Output the [x, y] coordinate of the center of the cell containing the given text.  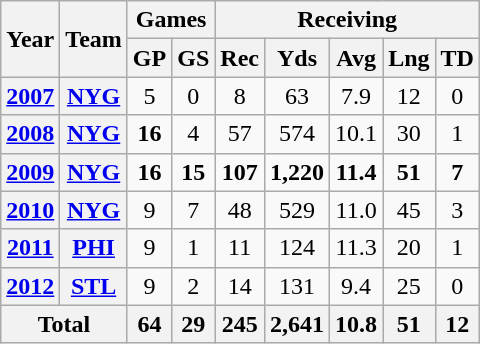
9.4 [356, 286]
11 [240, 248]
529 [298, 210]
8 [240, 96]
STL [94, 286]
TD [457, 58]
245 [240, 324]
Lng [409, 58]
Games [170, 20]
5 [149, 96]
20 [409, 248]
30 [409, 134]
Rec [240, 58]
2007 [30, 96]
4 [194, 134]
2009 [30, 172]
131 [298, 286]
1,220 [298, 172]
2 [194, 286]
45 [409, 210]
107 [240, 172]
2010 [30, 210]
Yds [298, 58]
7.9 [356, 96]
10.1 [356, 134]
Avg [356, 58]
Receiving [348, 20]
PHI [94, 248]
Year [30, 39]
11.0 [356, 210]
64 [149, 324]
Team [94, 39]
124 [298, 248]
63 [298, 96]
25 [409, 286]
GP [149, 58]
29 [194, 324]
14 [240, 286]
2008 [30, 134]
2011 [30, 248]
11.3 [356, 248]
2012 [30, 286]
Total [64, 324]
574 [298, 134]
2,641 [298, 324]
11.4 [356, 172]
15 [194, 172]
3 [457, 210]
GS [194, 58]
48 [240, 210]
57 [240, 134]
10.8 [356, 324]
